For the text-containing cell, return its midpoint in [x, y] coordinate format. 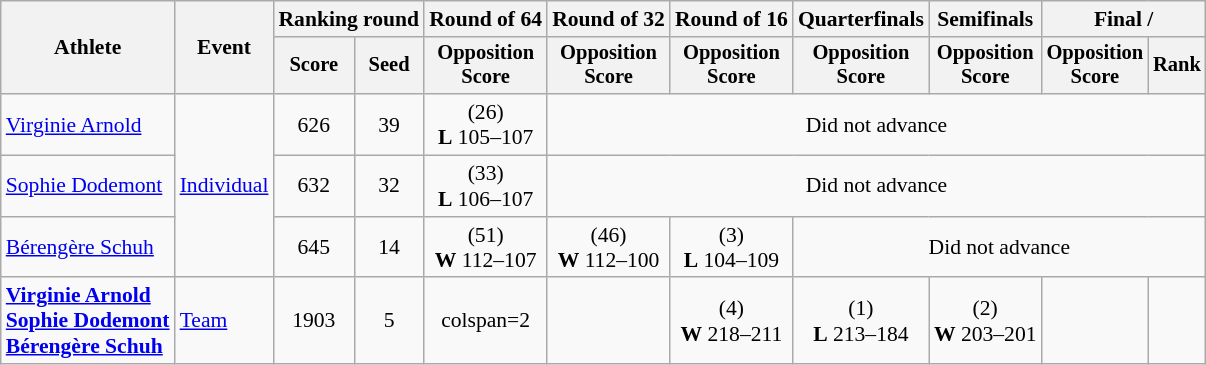
colspan=2 [486, 322]
39 [389, 124]
(3)L 104–109 [732, 248]
Semifinals [986, 19]
(1)L 213–184 [861, 322]
14 [389, 248]
626 [314, 124]
Round of 32 [608, 19]
Individual [224, 186]
(2)W 203–201 [986, 322]
Seed [389, 66]
632 [314, 186]
Bérengère Schuh [88, 248]
1903 [314, 322]
645 [314, 248]
Team [224, 322]
(4)W 218–211 [732, 322]
(26)L 105–107 [486, 124]
(46)W 112–100 [608, 248]
(33)L 106–107 [486, 186]
Score [314, 66]
(51)W 112–107 [486, 248]
Event [224, 48]
32 [389, 186]
Virginie ArnoldSophie DodemontBérengère Schuh [88, 322]
Ranking round [348, 19]
5 [389, 322]
Athlete [88, 48]
Final / [1124, 19]
Round of 16 [732, 19]
Round of 64 [486, 19]
Virginie Arnold [88, 124]
Rank [1177, 66]
Sophie Dodemont [88, 186]
Quarterfinals [861, 19]
